Extract the [x, y] coordinate from the center of the cell holding the provided text.  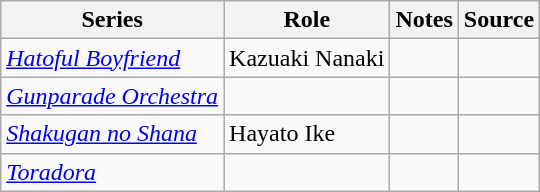
Shakugan no Shana [112, 134]
Kazuaki Nanaki [307, 58]
Hayato Ike [307, 134]
Gunparade Orchestra [112, 96]
Toradora [112, 172]
Role [307, 20]
Hatoful Boyfriend [112, 58]
Notes [424, 20]
Source [498, 20]
Series [112, 20]
